For the text-containing cell, return its midpoint in (X, Y) coordinate format. 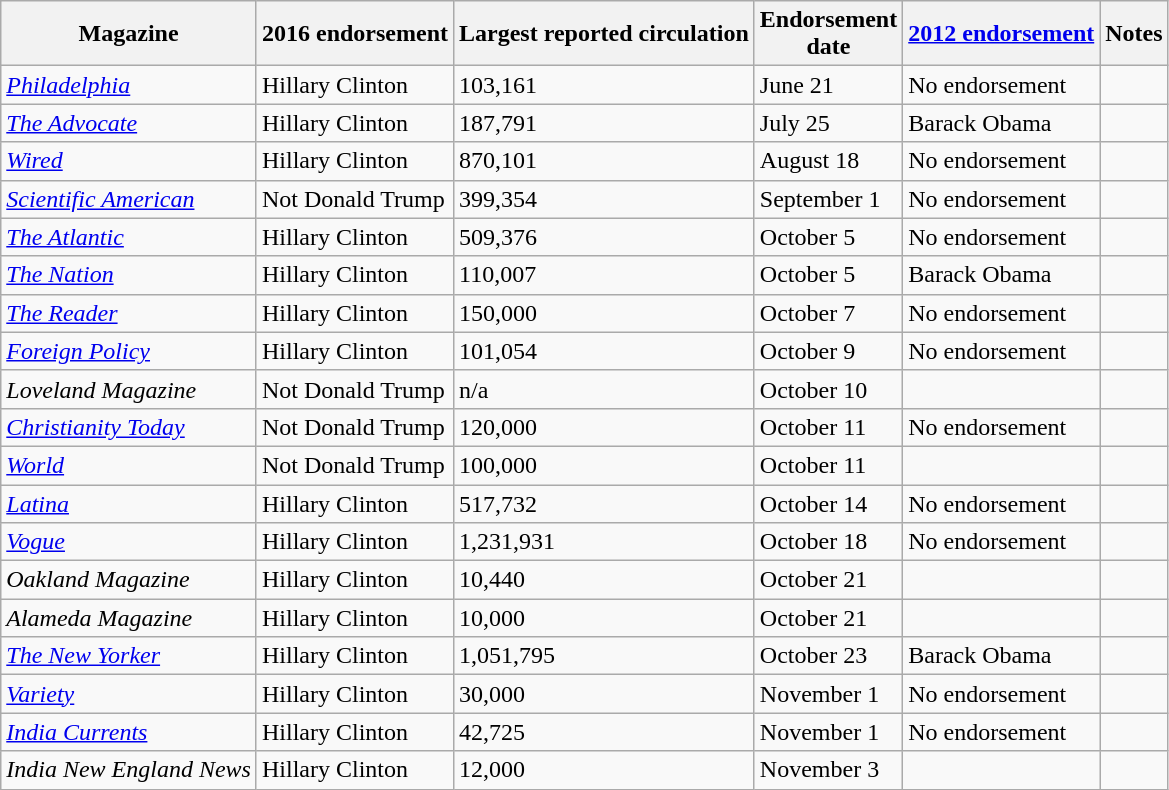
12,000 (604, 770)
509,376 (604, 237)
Magazine (129, 34)
10,440 (604, 580)
The Atlantic (129, 237)
October 9 (828, 351)
World (129, 465)
Christianity Today (129, 427)
Philadelphia (129, 85)
August 18 (828, 161)
1,231,931 (604, 542)
The Nation (129, 275)
101,054 (604, 351)
October 23 (828, 656)
Foreign Policy (129, 351)
150,000 (604, 313)
India New England News (129, 770)
100,000 (604, 465)
517,732 (604, 503)
103,161 (604, 85)
1,051,795 (604, 656)
2012 endorsement (1002, 34)
Largest reported circulation (604, 34)
October 7 (828, 313)
India Currents (129, 732)
The Reader (129, 313)
120,000 (604, 427)
10,000 (604, 618)
Variety (129, 694)
October 10 (828, 389)
July 25 (828, 123)
187,791 (604, 123)
Loveland Magazine (129, 389)
42,725 (604, 732)
Scientific American (129, 199)
The Advocate (129, 123)
Wired (129, 161)
September 1 (828, 199)
399,354 (604, 199)
2016 endorsement (354, 34)
June 21 (828, 85)
870,101 (604, 161)
October 14 (828, 503)
30,000 (604, 694)
n/a (604, 389)
Oakland Magazine (129, 580)
Alameda Magazine (129, 618)
The New Yorker (129, 656)
110,007 (604, 275)
Vogue (129, 542)
Notes (1134, 34)
October 18 (828, 542)
Latina (129, 503)
Endorsementdate (828, 34)
November 3 (828, 770)
